Determine the (X, Y) coordinate at the center of the cell enclosing the given text.  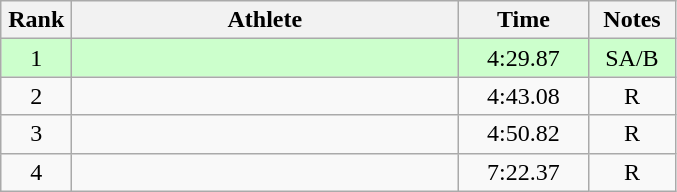
7:22.37 (524, 172)
4:43.08 (524, 96)
Rank (36, 20)
1 (36, 58)
4:50.82 (524, 134)
2 (36, 96)
4 (36, 172)
Notes (632, 20)
SA/B (632, 58)
Time (524, 20)
4:29.87 (524, 58)
Athlete (265, 20)
3 (36, 134)
